From the cell containing the given text, extract its center point as [X, Y] coordinate. 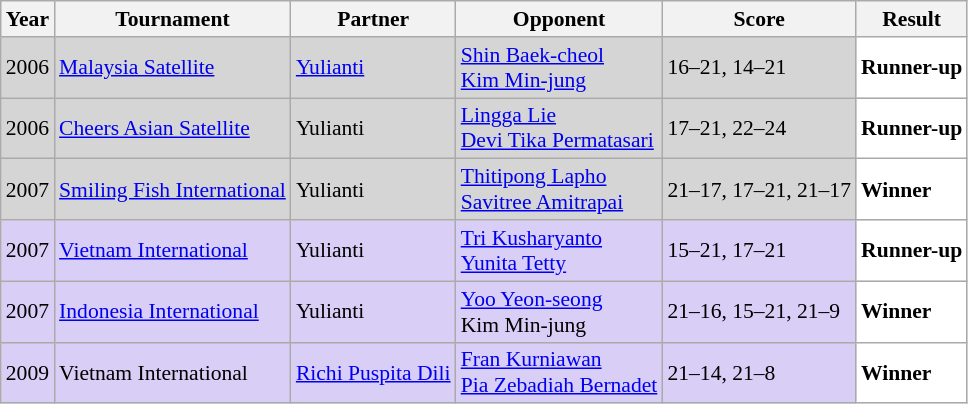
Smiling Fish International [172, 190]
17–21, 22–24 [759, 128]
Shin Baek-cheol Kim Min-jung [560, 68]
Yoo Yeon-seong Kim Min-jung [560, 312]
Year [28, 19]
Fran Kurniawan Pia Zebadiah Bernadet [560, 372]
Richi Puspita Dili [374, 372]
Thitipong Lapho Savitree Amitrapai [560, 190]
Tournament [172, 19]
Opponent [560, 19]
Partner [374, 19]
Tri Kusharyanto Yunita Tetty [560, 250]
2009 [28, 372]
21–14, 21–8 [759, 372]
Cheers Asian Satellite [172, 128]
Score [759, 19]
21–16, 15–21, 21–9 [759, 312]
15–21, 17–21 [759, 250]
21–17, 17–21, 21–17 [759, 190]
Indonesia International [172, 312]
16–21, 14–21 [759, 68]
Lingga Lie Devi Tika Permatasari [560, 128]
Malaysia Satellite [172, 68]
Result [912, 19]
